Search for the cell housing the specified text and yield its (X, Y) center coordinate. 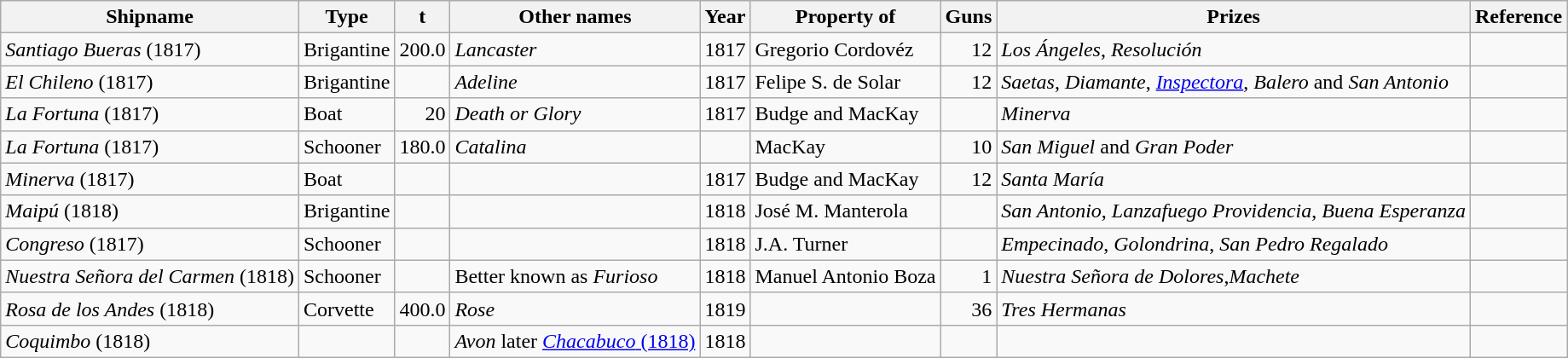
Rose (575, 309)
El Chileno (1817) (150, 82)
1819 (725, 309)
Property of (846, 17)
200.0 (423, 49)
Empecinado, Golondrina, San Pedro Regalado (1234, 244)
Better known as Furioso (575, 276)
Gregorio Cordovéz (846, 49)
36 (969, 309)
Nuestra Señora de Dolores,Machete (1234, 276)
10 (969, 147)
400.0 (423, 309)
Death or Glory (575, 114)
Reference (1518, 17)
Minerva (1817) (150, 179)
Rosa de los Andes (1818) (150, 309)
San Miguel and Gran Poder (1234, 147)
Catalina (575, 147)
San Antonio, Lanzafuego Providencia, Buena Esperanza (1234, 211)
Coquimbo (1818) (150, 341)
t (423, 17)
20 (423, 114)
Congreso (1817) (150, 244)
Year (725, 17)
Manuel Antonio Boza (846, 276)
Minerva (1234, 114)
1 (969, 276)
Santiago Bueras (1817) (150, 49)
Santa María (1234, 179)
Type (346, 17)
Adeline (575, 82)
Prizes (1234, 17)
Nuestra Señora del Carmen (1818) (150, 276)
José M. Manterola (846, 211)
Avon later Chacabuco (1818) (575, 341)
J.A. Turner (846, 244)
Felipe S. de Solar (846, 82)
MacKay (846, 147)
Guns (969, 17)
Other names (575, 17)
Tres Hermanas (1234, 309)
Corvette (346, 309)
180.0 (423, 147)
Los Ángeles, Resolución (1234, 49)
Lancaster (575, 49)
Shipname (150, 17)
Maipú (1818) (150, 211)
Saetas, Diamante, Inspectora, Balero and San Antonio (1234, 82)
